Determine the [X, Y] coordinate at the center of the cell enclosing the given text.  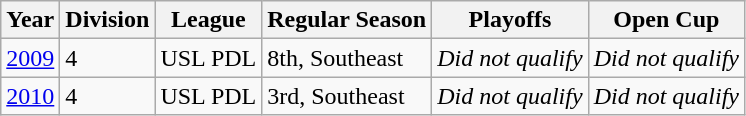
2009 [30, 58]
League [208, 20]
Open Cup [666, 20]
Regular Season [347, 20]
Playoffs [510, 20]
8th, Southeast [347, 58]
3rd, Southeast [347, 96]
Division [108, 20]
Year [30, 20]
2010 [30, 96]
